Return the (X, Y) coordinate for the center point of the cell that contains the specified text.  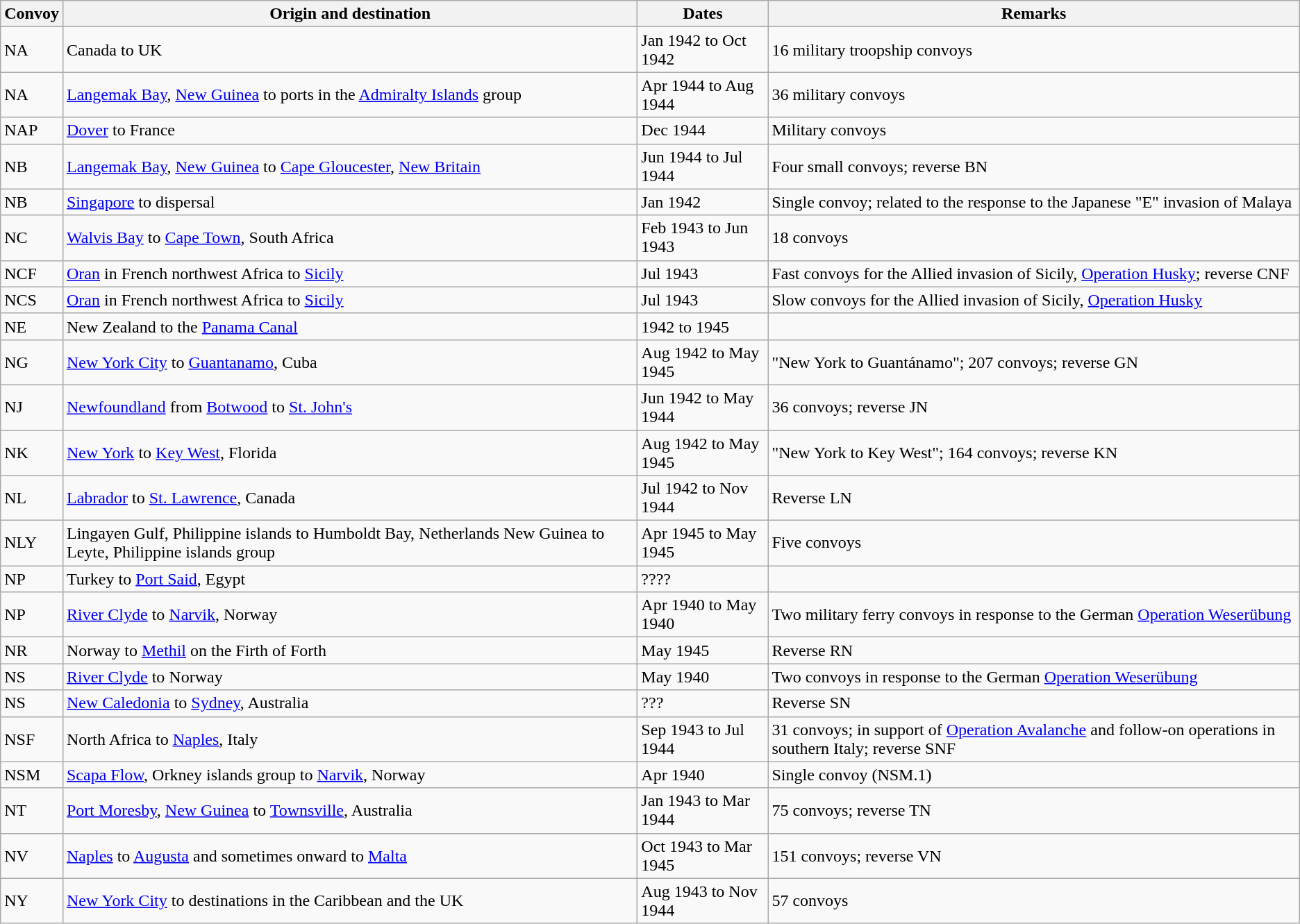
Five convoys (1033, 543)
Reverse RN (1033, 650)
Jan 1942 to Oct 1942 (703, 50)
Dates (703, 14)
Remarks (1033, 14)
Military convoys (1033, 131)
Aug 1943 to Nov 1944 (703, 901)
NT (32, 811)
Oct 1943 to Mar 1945 (703, 855)
Port Moresby, New Guinea to Townsville, Australia (350, 811)
Langemak Bay, New Guinea to ports in the Admiralty Islands group (350, 94)
Jan 1943 to Mar 1944 (703, 811)
Jun 1942 to May 1944 (703, 407)
36 military convoys (1033, 94)
New York City to Guantanamo, Cuba (350, 362)
River Clyde to Norway (350, 677)
Singapore to dispersal (350, 202)
Jan 1942 (703, 202)
Canada to UK (350, 50)
New Zealand to the Panama Canal (350, 326)
"New York to Guantánamo"; 207 convoys; reverse GN (1033, 362)
NR (32, 650)
Scapa Flow, Orkney islands group to Narvik, Norway (350, 775)
Newfoundland from Botwood to St. John's (350, 407)
NAP (32, 131)
NJ (32, 407)
Apr 1940 to May 1940 (703, 615)
NLY (32, 543)
Labrador to St. Lawrence, Canada (350, 498)
May 1940 (703, 677)
31 convoys; in support of Operation Avalanche and follow-on operations in southern Italy; reverse SNF (1033, 739)
"New York to Key West"; 164 convoys; reverse KN (1033, 453)
NE (32, 326)
Reverse SN (1033, 703)
Norway to Methil on the Firth of Forth (350, 650)
Fast convoys for the Allied invasion of Sicily, Operation Husky; reverse CNF (1033, 274)
Jul 1942 to Nov 1944 (703, 498)
NV (32, 855)
Walvis Bay to Cape Town, South Africa (350, 237)
Feb 1943 to Jun 1943 (703, 237)
Apr 1940 (703, 775)
Single convoy (NSM.1) (1033, 775)
Two convoys in response to the German Operation Weserübung (1033, 677)
NL (32, 498)
North Africa to Naples, Italy (350, 739)
River Clyde to Narvik, Norway (350, 615)
Two military ferry convoys in response to the German Operation Weserübung (1033, 615)
Apr 1944 to Aug 1944 (703, 94)
18 convoys (1033, 237)
???? (703, 579)
Reverse LN (1033, 498)
Naples to Augusta and sometimes onward to Malta (350, 855)
NK (32, 453)
1942 to 1945 (703, 326)
Origin and destination (350, 14)
NC (32, 237)
New Caledonia to Sydney, Australia (350, 703)
May 1945 (703, 650)
NSM (32, 775)
151 convoys; reverse VN (1033, 855)
Apr 1945 to May 1945 (703, 543)
NCS (32, 300)
Single convoy; related to the response to the Japanese "E" invasion of Malaya (1033, 202)
Dec 1944 (703, 131)
Lingayen Gulf, Philippine islands to Humboldt Bay, Netherlands New Guinea to Leyte, Philippine islands group (350, 543)
New York City to destinations in the Caribbean and the UK (350, 901)
NSF (32, 739)
Turkey to Port Said, Egypt (350, 579)
Four small convoys; reverse BN (1033, 167)
NY (32, 901)
57 convoys (1033, 901)
Convoy (32, 14)
New York to Key West, Florida (350, 453)
75 convoys; reverse TN (1033, 811)
16 military troopship convoys (1033, 50)
Slow convoys for the Allied invasion of Sicily, Operation Husky (1033, 300)
??? (703, 703)
36 convoys; reverse JN (1033, 407)
NG (32, 362)
Dover to France (350, 131)
Langemak Bay, New Guinea to Cape Gloucester, New Britain (350, 167)
Sep 1943 to Jul 1944 (703, 739)
NCF (32, 274)
Jun 1944 to Jul 1944 (703, 167)
